Return the (x, y) coordinate for the center point of the cell that contains the specified text.  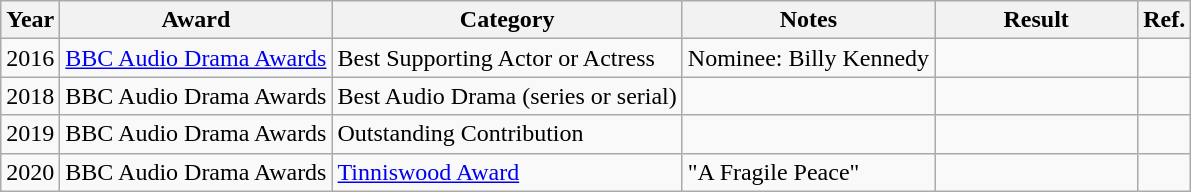
Nominee: Billy Kennedy (808, 58)
2016 (30, 58)
Notes (808, 20)
Result (1036, 20)
Tinniswood Award (507, 172)
Outstanding Contribution (507, 134)
Best Audio Drama (series or serial) (507, 96)
2018 (30, 96)
Year (30, 20)
Category (507, 20)
2020 (30, 172)
"A Fragile Peace" (808, 172)
Award (196, 20)
Ref. (1164, 20)
2019 (30, 134)
Best Supporting Actor or Actress (507, 58)
